Search for the cell housing the specified text and yield its [x, y] center coordinate. 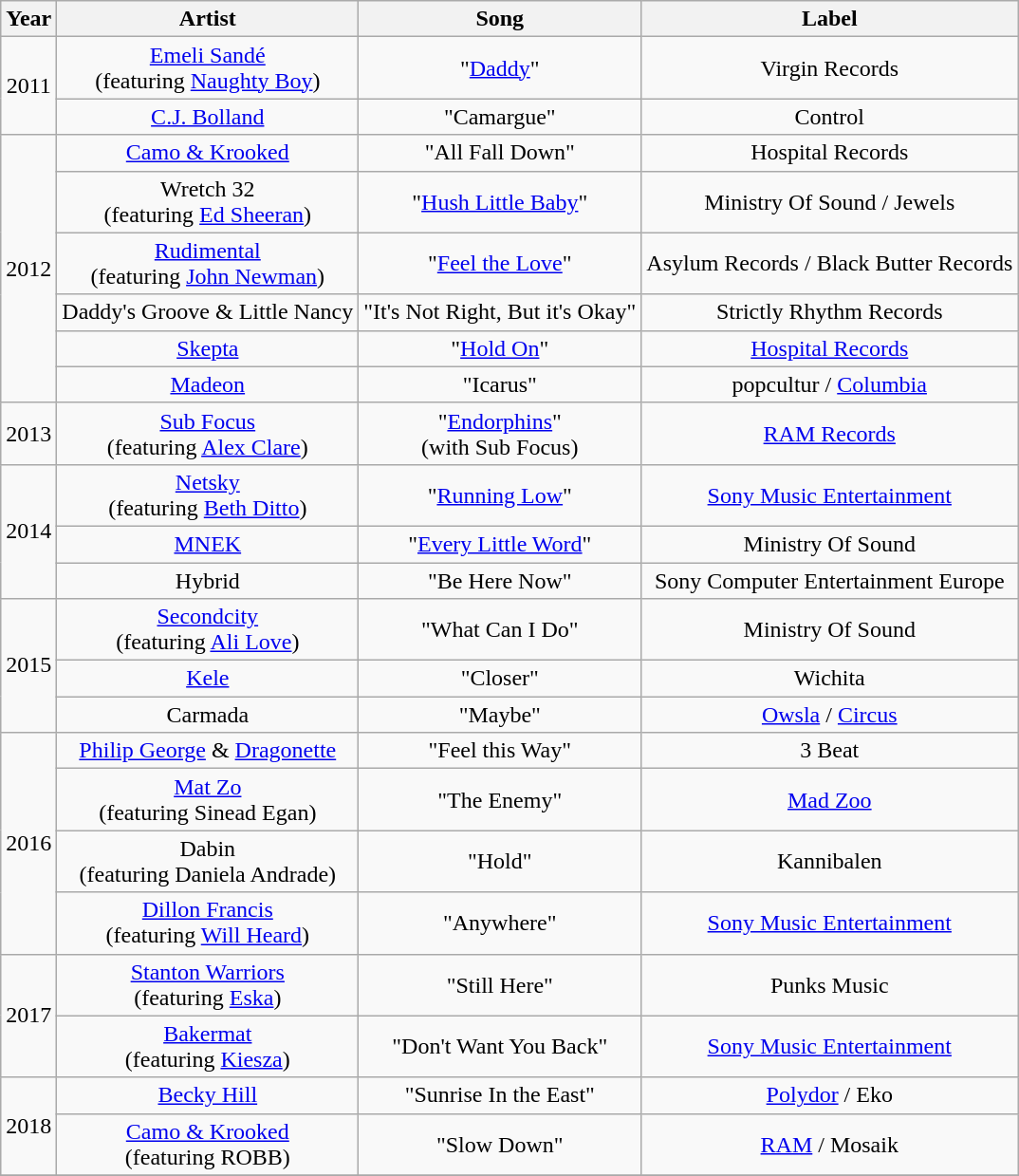
2018 [28, 1126]
Skepta [208, 348]
"Endorphins" (with Sub Focus) [500, 433]
Asylum Records / Black Butter Records [829, 264]
"Sunrise In the East" [500, 1095]
Kele [208, 679]
"Closer" [500, 679]
MNEK [208, 544]
Daddy's Groove & Little Nancy [208, 312]
Wichita [829, 679]
C.J. Bolland [208, 117]
RAM / Mosaik [829, 1145]
"Anywhere" [500, 923]
"All Fall Down" [500, 153]
Hybrid [208, 580]
"Slow Down" [500, 1145]
"Feel the Love" [500, 264]
Camo & Krooked [208, 153]
"Maybe" [500, 715]
Becky Hill [208, 1095]
"Camargue" [500, 117]
Madeon [208, 384]
Label [829, 19]
Kannibalen [829, 862]
"Icarus" [500, 384]
Year [28, 19]
"It's Not Right, But it's Okay" [500, 312]
3 Beat [829, 751]
Strictly Rhythm Records [829, 312]
2016 [28, 843]
Secondcity(featuring Ali Love) [208, 630]
Punks Music [829, 985]
Camo & Krooked (featuring ROBB) [208, 1145]
2012 [28, 269]
"Running Low" [500, 495]
Control [829, 117]
Dabin (featuring Daniela Andrade) [208, 862]
Netsky(featuring Beth Ditto) [208, 495]
2015 [28, 666]
Sony Computer Entertainment Europe [829, 580]
Stanton Warriors (featuring Eska) [208, 985]
Emeli Sandé(featuring Naughty Boy) [208, 68]
2013 [28, 433]
Philip George & Dragonette [208, 751]
RAM Records [829, 433]
2014 [28, 532]
"Hush Little Baby" [500, 201]
Dillon Francis (featuring Will Heard) [208, 923]
"Hold" [500, 862]
"Daddy" [500, 68]
Sub Focus(featuring Alex Clare) [208, 433]
Song [500, 19]
"Be Here Now" [500, 580]
"Don't Want You Back" [500, 1046]
popcultur / Columbia [829, 384]
"Still Here" [500, 985]
Owsla / Circus [829, 715]
Wretch 32(featuring Ed Sheeran) [208, 201]
"Feel this Way" [500, 751]
Ministry Of Sound / Jewels [829, 201]
Artist [208, 19]
Mad Zoo [829, 799]
Mat Zo (featuring Sinead Egan) [208, 799]
Bakermat (featuring Kiesza) [208, 1046]
"Hold On" [500, 348]
2011 [28, 85]
Virgin Records [829, 68]
Rudimental(featuring John Newman) [208, 264]
2017 [28, 1016]
"Every Little Word" [500, 544]
Polydor / Eko [829, 1095]
"The Enemy" [500, 799]
Carmada [208, 715]
"What Can I Do" [500, 630]
